Scan for the cell matching the given text and deliver its [X, Y] coordinate at center. 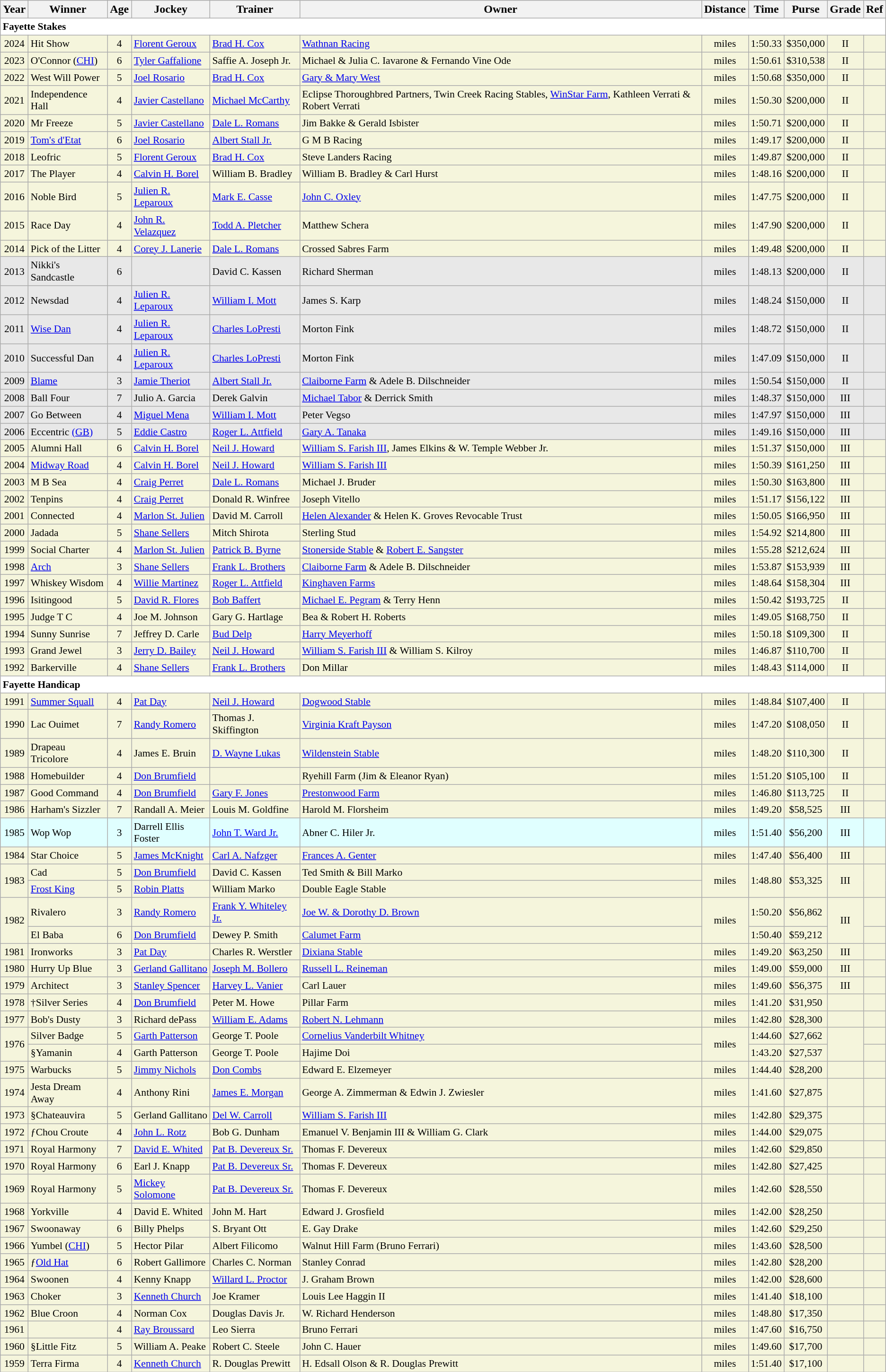
2017 [14, 174]
1:54.92 [766, 533]
Bruno Ferrari [501, 1330]
1:50.54 [766, 381]
E. Gay Drake [501, 1229]
$153,939 [806, 566]
1992 [14, 668]
$28,600 [806, 1279]
Age [119, 9]
Ref [875, 9]
Lac Ouimet [68, 724]
Randall A. Meier [171, 809]
John C. Oxley [501, 197]
$310,538 [806, 61]
$27,537 [806, 1053]
Harold M. Florsheim [501, 809]
1985 [14, 833]
$214,800 [806, 533]
Abner C. Hiler Jr. [501, 833]
S. Bryant Ott [255, 1229]
1:47.75 [766, 197]
$28,250 [806, 1212]
Tyler Gaffalione [171, 61]
$113,725 [806, 793]
1:50.71 [766, 123]
1963 [14, 1296]
1987 [14, 793]
1:48.16 [766, 174]
2005 [14, 449]
Julio A. Garcia [171, 398]
Donald R. Winfree [255, 499]
Bud Delp [255, 634]
Warbucks [68, 1070]
1:41.60 [766, 1093]
1996 [14, 600]
$110,300 [806, 753]
Hit Show [68, 44]
El Baba [68, 935]
Albert Filicomo [255, 1246]
Ryehill Farm (Jim & Eleanor Ryan) [501, 776]
Swoonaway [68, 1229]
William E. Adams [255, 1019]
1:49.00 [766, 968]
1965 [14, 1262]
Gary A. Tanaka [501, 431]
Jim Bakke & Gerald Isbister [501, 123]
Kinghaven Farms [501, 583]
Jerry D. Bailey [171, 651]
$29,850 [806, 1149]
Edward E. Elzemeyer [501, 1070]
1:48.20 [766, 753]
2013 [14, 272]
Leo Sierra [255, 1330]
1:49.05 [766, 617]
2001 [14, 516]
1:47.40 [766, 855]
2022 [14, 78]
Dixiana Stable [501, 952]
Willie Martinez [171, 583]
1977 [14, 1019]
$16,750 [806, 1330]
$161,250 [806, 465]
1:50.20 [766, 912]
Michael J. Bruder [501, 482]
$27,425 [806, 1166]
James E. Bruin [171, 753]
Go Between [68, 415]
Frank Y. Whiteley Jr. [255, 912]
1:50.68 [766, 78]
$59,212 [806, 935]
1:48.72 [766, 329]
1:49.48 [766, 248]
John T. Ward Jr. [255, 833]
1:44.60 [766, 1036]
Bob's Dusty [68, 1019]
1989 [14, 753]
$156,122 [806, 499]
Whiskey Wisdom [68, 583]
Frances A. Genter [501, 855]
Yorkville [68, 1212]
Steve Landers Racing [501, 157]
2008 [14, 398]
J. Graham Brown [501, 1279]
1:50.39 [766, 465]
1:49.16 [766, 431]
Del W. Carroll [255, 1116]
2007 [14, 415]
$59,000 [806, 968]
Douglas Davis Jr. [255, 1313]
1:44.40 [766, 1070]
1:47.90 [766, 225]
Carl Lauer [501, 985]
Alumni Hall [68, 449]
James McKnight [171, 855]
John C. Hauer [501, 1346]
1986 [14, 809]
1:43.20 [766, 1053]
$114,000 [806, 668]
Double Eagle Stable [501, 889]
1980 [14, 968]
The Player [68, 174]
1:50.18 [766, 634]
1:48.64 [766, 583]
Eclipse Thoroughbred Partners, Twin Creek Racing Stables, WinStar Farm, Kathleen Verrati & Robert Verrati [501, 100]
1984 [14, 855]
Richard dePass [171, 1019]
Jadada [68, 533]
1:50.40 [766, 935]
Rivalero [68, 912]
Robin Platts [171, 889]
Jimmy Nichols [171, 1070]
2016 [14, 197]
Anthony Rini [171, 1093]
$28,550 [806, 1188]
2018 [14, 157]
Wop Wop [68, 833]
1:47.97 [766, 415]
1:50.33 [766, 44]
Stanley Conrad [501, 1262]
Yumbel (CHI) [68, 1246]
2015 [14, 225]
Connected [68, 516]
Prestonwood Farm [501, 793]
Helen Alexander & Helen K. Groves Revocable Trust [501, 516]
Grand Jewel [68, 651]
$107,400 [806, 701]
1978 [14, 1003]
Harham's Sizzler [68, 809]
Todd A. Pletcher [255, 225]
1:48.37 [766, 398]
William B. Bradley [255, 174]
Time [766, 9]
Jockey [171, 9]
$163,800 [806, 482]
$27,662 [806, 1036]
Carl A. Nafzger [255, 855]
Cad [68, 872]
1:48.24 [766, 300]
2010 [14, 358]
Newsdad [68, 300]
Wildenstein Stable [501, 753]
Purse [806, 9]
$56,400 [806, 855]
Mark E. Casse [255, 197]
Owner [501, 9]
Wise Dan [68, 329]
Successful Dan [68, 358]
1:47.60 [766, 1330]
Dogwood Stable [501, 701]
Joe M. Johnson [171, 617]
$108,050 [806, 724]
Jeffrey D. Carle [171, 634]
Billy Phelps [171, 1229]
1966 [14, 1246]
1:48.43 [766, 668]
$17,100 [806, 1363]
1967 [14, 1229]
Louis Lee Haggin II [501, 1296]
Social Charter [68, 550]
Isitingood [68, 600]
2021 [14, 100]
1990 [14, 724]
1:46.87 [766, 651]
2009 [14, 381]
David M. Carroll [255, 516]
David R. Flores [171, 600]
2000 [14, 533]
D. Wayne Lukas [255, 753]
1971 [14, 1149]
$29,250 [806, 1229]
1:51.20 [766, 776]
1976 [14, 1045]
1:50.42 [766, 600]
Stanley Spencer [171, 985]
$18,100 [806, 1296]
1994 [14, 634]
Louis M. Goldfine [255, 809]
Architect [68, 985]
1:48.84 [766, 701]
Peter M. Howe [255, 1003]
Willard L. Proctor [255, 1279]
2004 [14, 465]
R. Douglas Prewitt [255, 1363]
1959 [14, 1363]
Sunny Sunrise [68, 634]
Silver Badge [68, 1036]
Corey J. Lanerie [171, 248]
Mitch Shirota [255, 533]
Walnut Hill Farm (Bruno Ferrari) [501, 1246]
Charles C. Norman [255, 1262]
1991 [14, 701]
Harry Meyerhoff [501, 634]
Midway Road [68, 465]
Don Millar [501, 668]
1:53.87 [766, 566]
$27,875 [806, 1093]
Joseph M. Bollero [255, 968]
Trainer [255, 9]
$110,700 [806, 651]
Harvey L. Vanier [255, 985]
Matthew Schera [501, 225]
1982 [14, 921]
1:47.20 [766, 724]
1969 [14, 1188]
Robert N. Lehmann [501, 1019]
Homebuilder [68, 776]
Norman Cox [171, 1313]
1:49.87 [766, 157]
Gary & Mary West [501, 78]
William Marko [255, 889]
2011 [14, 329]
William S. Farish III & William S. Kilroy [501, 651]
1981 [14, 952]
Joseph Vitello [501, 499]
1972 [14, 1132]
Charles R. Werstler [255, 952]
Derek Galvin [255, 398]
Frost King [68, 889]
Blame [68, 381]
1964 [14, 1279]
Kenny Knapp [171, 1279]
§Yamanin [68, 1053]
West Will Power [68, 78]
2023 [14, 61]
1:44.00 [766, 1132]
$105,100 [806, 776]
1993 [14, 651]
Robert Gallimore [171, 1262]
Emanuel V. Benjamin III & William G. Clark [501, 1132]
$56,200 [806, 833]
Fayette Handicap [443, 685]
Ted Smith & Bill Marko [501, 872]
$63,250 [806, 952]
Judge T C [68, 617]
James S. Karp [501, 300]
Michael Tabor & Derrick Smith [501, 398]
1:41.20 [766, 1003]
Terra Firma [68, 1363]
Grade [845, 9]
Robert C. Steele [255, 1346]
Bob G. Dunham [255, 1132]
$29,375 [806, 1116]
1:43.60 [766, 1246]
$109,300 [806, 634]
Ironworks [68, 952]
2020 [14, 123]
Good Command [68, 793]
Nikki's Sandcastle [68, 272]
Patrick B. Byrne [255, 550]
Ball Four [68, 398]
1962 [14, 1313]
Saffie A. Joseph Jr. [255, 61]
Joe Kramer [255, 1296]
1960 [14, 1346]
Dewey P. Smith [255, 935]
2012 [14, 300]
$58,525 [806, 809]
John L. Rotz [171, 1132]
M B Sea [68, 482]
George A. Zimmerman & Edwin J. Zwiesler [501, 1093]
Peter Vegso [501, 415]
1961 [14, 1330]
Tenpins [68, 499]
$28,300 [806, 1019]
Darrell Ellis Foster [171, 833]
Jesta Dream Away [68, 1093]
Tom's d'Etat [68, 140]
Edward J. Grosfield [501, 1212]
1:51.37 [766, 449]
2003 [14, 482]
$53,325 [806, 881]
Arch [68, 566]
Michael E. Pegram & Terry Henn [501, 600]
$17,700 [806, 1346]
$212,624 [806, 550]
William A. Peake [171, 1346]
1974 [14, 1093]
1:50.05 [766, 516]
$158,304 [806, 583]
§Little Fitz [68, 1346]
Jamie Theriot [171, 381]
John M. Hart [255, 1212]
2006 [14, 431]
William S. Farish III, James Elkins & W. Temple Webber Jr. [501, 449]
Hurry Up Blue [68, 968]
ƒChou Croute [68, 1132]
Ray Broussard [171, 1330]
Mickey Solomone [171, 1188]
Russell L. Reineman [501, 968]
2014 [14, 248]
Pick of the Litter [68, 248]
Hajime Doi [501, 1053]
Choker [68, 1296]
Cornelius Vanderbilt Whitney [501, 1036]
Calumet Farm [501, 935]
Sterling Stud [501, 533]
Eccentric (GB) [68, 431]
Gary F. Jones [255, 793]
Thomas J. Skiffington [255, 724]
1999 [14, 550]
Stonerside Stable & Robert E. Sangster [501, 550]
1:46.80 [766, 793]
1973 [14, 1116]
1:55.28 [766, 550]
Richard Sherman [501, 272]
Hector Pilar [171, 1246]
Noble Bird [68, 197]
William B. Bradley & Carl Hurst [501, 174]
Earl J. Knapp [171, 1166]
$168,750 [806, 617]
Blue Croon [68, 1313]
1968 [14, 1212]
$31,950 [806, 1003]
2019 [14, 140]
Year [14, 9]
1988 [14, 776]
Star Choice [68, 855]
Michael McCarthy [255, 100]
1970 [14, 1166]
Leofric [68, 157]
O'Connor (CHI) [68, 61]
1997 [14, 583]
1995 [14, 617]
Independence Hall [68, 100]
Swoonen [68, 1279]
Summer Squall [68, 701]
Distance [725, 9]
$56,862 [806, 912]
1:47.09 [766, 358]
Joe W. & Dorothy D. Brown [501, 912]
Barkerville [68, 668]
1:51.17 [766, 499]
$28,500 [806, 1246]
$17,350 [806, 1313]
G M B Racing [501, 140]
Race Day [68, 225]
Bea & Robert H. Roberts [501, 617]
1975 [14, 1070]
$29,075 [806, 1132]
1983 [14, 881]
Wathnan Racing [501, 44]
Mr Freeze [68, 123]
1:49.17 [766, 140]
2002 [14, 499]
Don Combs [255, 1070]
Gary G. Hartlage [255, 617]
Winner [68, 9]
H. Edsall Olson & R. Douglas Prewitt [501, 1363]
W. Richard Henderson [501, 1313]
1998 [14, 566]
John R. Velazquez [171, 225]
Michael & Julia C. Iavarone & Fernando Vine Ode [501, 61]
§Chateauvira [68, 1116]
1979 [14, 985]
$166,950 [806, 516]
Miguel Mena [171, 415]
Fayette Stakes [443, 27]
Pillar Farm [501, 1003]
2024 [14, 44]
Crossed Sabres Farm [501, 248]
1:48.13 [766, 272]
Bob Baffert [255, 600]
Virginia Kraft Payson [501, 724]
Drapeau Tricolore [68, 753]
1:50.61 [766, 61]
ƒOld Hat [68, 1262]
Eddie Castro [171, 431]
†Silver Series [68, 1003]
James E. Morgan [255, 1093]
1:41.40 [766, 1296]
$193,725 [806, 600]
$56,375 [806, 985]
